Return (x, y) of the center of cell containing provided text 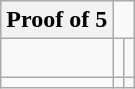
Proof of 5 (57, 20)
